Scan for the cell matching the given text and deliver its (x, y) coordinate at center. 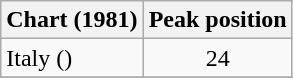
24 (218, 58)
Italy () (72, 58)
Peak position (218, 20)
Chart (1981) (72, 20)
